Pinpoint the cell where the given text exists, returning its (X, Y) midpoint coordinate. 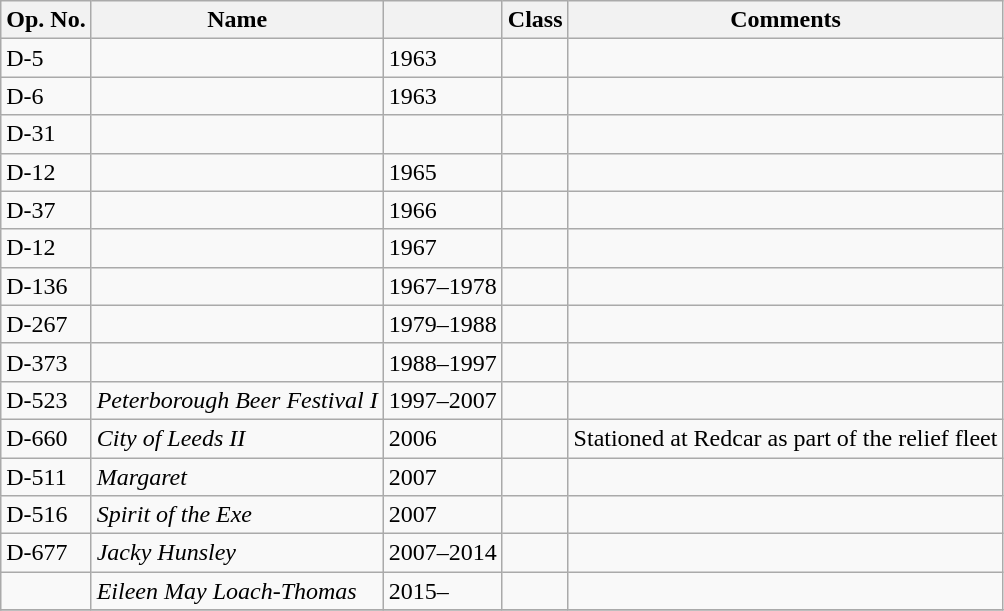
City of Leeds II (237, 438)
2015– (442, 591)
Op. No. (46, 20)
D-5 (46, 58)
D-373 (46, 362)
2007–2014 (442, 553)
1967–1978 (442, 286)
Margaret (237, 477)
Peterborough Beer Festival I (237, 400)
2006 (442, 438)
D-516 (46, 515)
Class (535, 20)
D-31 (46, 134)
D-37 (46, 210)
Name (237, 20)
D-136 (46, 286)
D-523 (46, 400)
D-6 (46, 96)
D-677 (46, 553)
1979–1988 (442, 324)
1967 (442, 248)
1988–1997 (442, 362)
D-660 (46, 438)
1966 (442, 210)
1997–2007 (442, 400)
1965 (442, 172)
Comments (786, 20)
Jacky Hunsley (237, 553)
D-267 (46, 324)
Eileen May Loach-Thomas (237, 591)
D-511 (46, 477)
Stationed at Redcar as part of the relief fleet (786, 438)
Spirit of the Exe (237, 515)
